Pinpoint the cell where the given text exists, returning its (X, Y) midpoint coordinate. 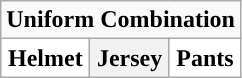
Pants (204, 58)
Helmet (46, 58)
Uniform Combination (121, 20)
Jersey (130, 58)
